Pinpoint the cell where the given text exists, returning its [X, Y] midpoint coordinate. 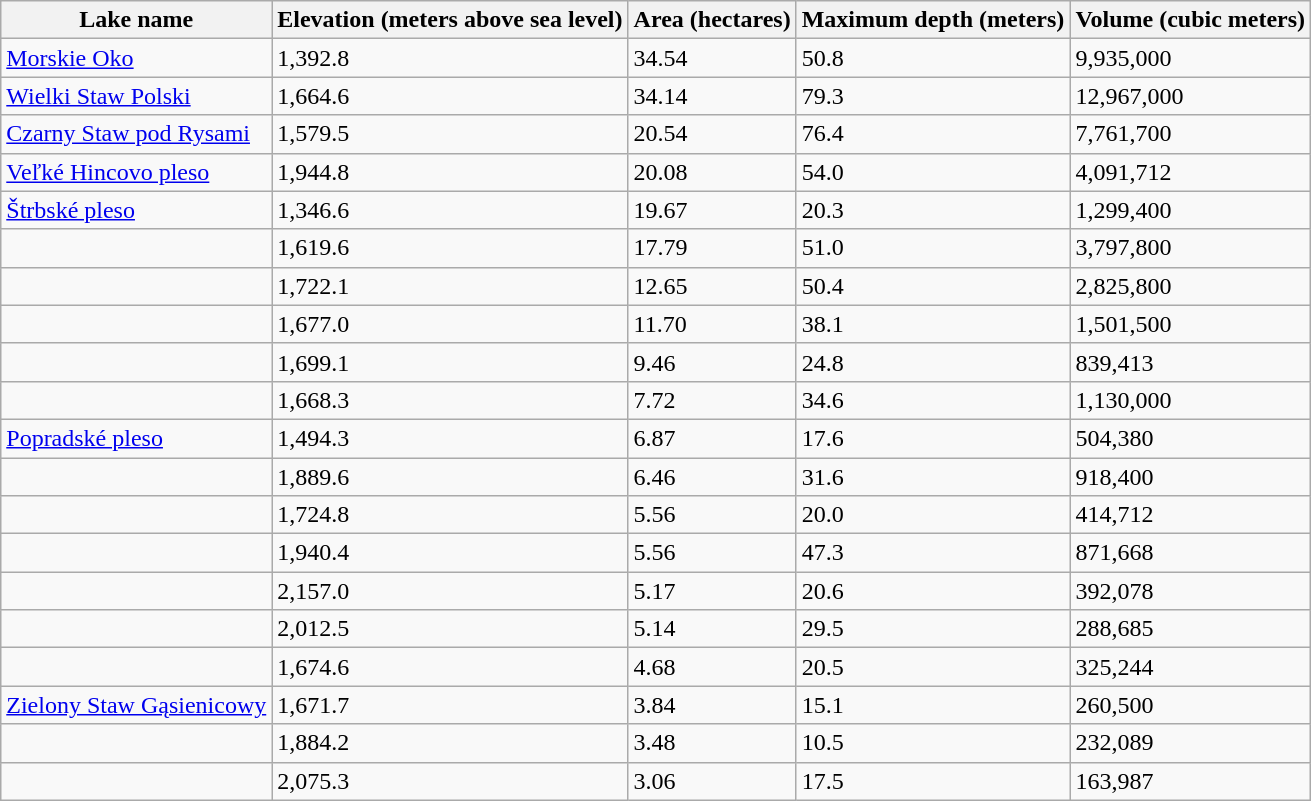
Morskie Oko [136, 58]
17.5 [933, 781]
Lake name [136, 20]
871,668 [1190, 553]
31.6 [933, 477]
3,797,800 [1190, 248]
Veľké Hincovo pleso [136, 172]
Zielony Staw Gąsienicowy [136, 705]
Czarny Staw pod Rysami [136, 134]
1,884.2 [450, 743]
Volume (cubic meters) [1190, 20]
1,889.6 [450, 477]
325,244 [1190, 667]
1,722.1 [450, 286]
288,685 [1190, 629]
1,671.7 [450, 705]
392,078 [1190, 591]
1,494.3 [450, 438]
34.14 [712, 96]
Maximum depth (meters) [933, 20]
4,091,712 [1190, 172]
11.70 [712, 324]
6.87 [712, 438]
1,664.6 [450, 96]
34.54 [712, 58]
1,699.1 [450, 362]
79.3 [933, 96]
2,157.0 [450, 591]
51.0 [933, 248]
19.67 [712, 210]
50.8 [933, 58]
1,677.0 [450, 324]
Popradské pleso [136, 438]
34.6 [933, 400]
20.54 [712, 134]
260,500 [1190, 705]
38.1 [933, 324]
5.17 [712, 591]
839,413 [1190, 362]
20.6 [933, 591]
9.46 [712, 362]
1,392.8 [450, 58]
1,940.4 [450, 553]
1,944.8 [450, 172]
9,935,000 [1190, 58]
Elevation (meters above sea level) [450, 20]
6.46 [712, 477]
1,579.5 [450, 134]
1,724.8 [450, 515]
5.14 [712, 629]
50.4 [933, 286]
10.5 [933, 743]
7.72 [712, 400]
20.5 [933, 667]
1,674.6 [450, 667]
3.06 [712, 781]
2,012.5 [450, 629]
Wielki Staw Polski [136, 96]
1,346.6 [450, 210]
2,825,800 [1190, 286]
17.6 [933, 438]
4.68 [712, 667]
20.08 [712, 172]
29.5 [933, 629]
24.8 [933, 362]
Štrbské pleso [136, 210]
Area (hectares) [712, 20]
3.84 [712, 705]
1,619.6 [450, 248]
1,299,400 [1190, 210]
1,501,500 [1190, 324]
47.3 [933, 553]
3.48 [712, 743]
7,761,700 [1190, 134]
15.1 [933, 705]
232,089 [1190, 743]
17.79 [712, 248]
504,380 [1190, 438]
54.0 [933, 172]
20.3 [933, 210]
2,075.3 [450, 781]
1,668.3 [450, 400]
918,400 [1190, 477]
76.4 [933, 134]
414,712 [1190, 515]
1,130,000 [1190, 400]
163,987 [1190, 781]
20.0 [933, 515]
12,967,000 [1190, 96]
12.65 [712, 286]
